Search for the cell housing the specified text and yield its [x, y] center coordinate. 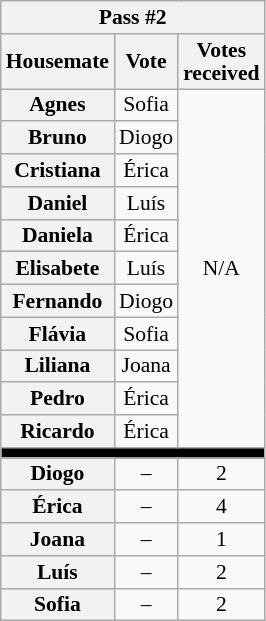
Ricardo [58, 432]
Liliana [58, 366]
Pass #2 [133, 18]
Pedro [58, 400]
N/A [221, 268]
Agnes [58, 106]
Elisabete [58, 268]
4 [221, 508]
Cristiana [58, 170]
Vote [146, 62]
Votesreceived [221, 62]
1 [221, 540]
Flávia [58, 334]
Housemate [58, 62]
Fernando [58, 302]
Daniela [58, 236]
Bruno [58, 138]
Daniel [58, 204]
